Identify which cell holds the provided text, then report its (X, Y) central coordinate. 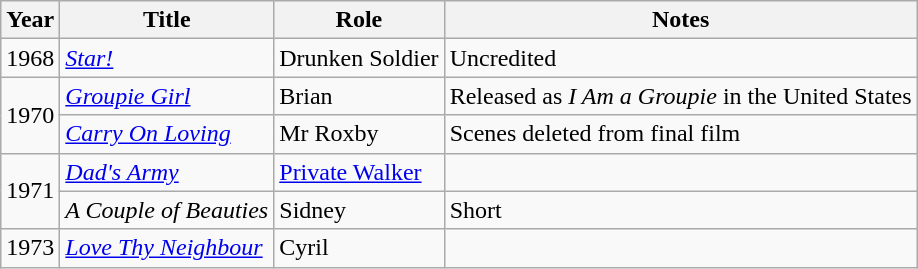
1970 (30, 115)
Title (167, 20)
Short (680, 210)
Cyril (359, 248)
Star! (167, 58)
Released as I Am a Groupie in the United States (680, 96)
Dad's Army (167, 172)
Mr Roxby (359, 134)
Role (359, 20)
Love Thy Neighbour (167, 248)
Notes (680, 20)
1973 (30, 248)
Private Walker (359, 172)
Scenes deleted from final film (680, 134)
1971 (30, 191)
Drunken Soldier (359, 58)
Brian (359, 96)
1968 (30, 58)
Uncredited (680, 58)
Year (30, 20)
Sidney (359, 210)
Carry On Loving (167, 134)
A Couple of Beauties (167, 210)
Groupie Girl (167, 96)
